Scan for the cell matching the given text and deliver its (x, y) coordinate at center. 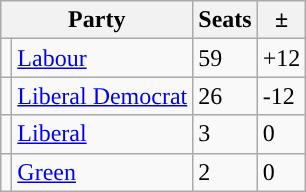
59 (225, 58)
3 (225, 134)
-12 (282, 96)
26 (225, 96)
Liberal (102, 134)
Party (97, 20)
Green (102, 172)
+12 (282, 58)
± (282, 20)
Liberal Democrat (102, 96)
Labour (102, 58)
2 (225, 172)
Seats (225, 20)
